Detect which cell encompasses the target text, then output its [x, y] center coordinate. 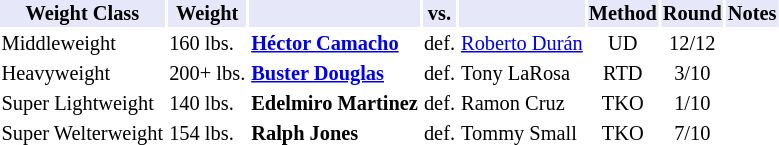
Heavyweight [82, 74]
160 lbs. [208, 44]
Middleweight [82, 44]
Round [692, 14]
1/10 [692, 104]
Ramon Cruz [522, 104]
Super Lightweight [82, 104]
RTD [622, 74]
Buster Douglas [335, 74]
Edelmiro Martinez [335, 104]
12/12 [692, 44]
200+ lbs. [208, 74]
Weight Class [82, 14]
Roberto Durán [522, 44]
Notes [752, 14]
Tony LaRosa [522, 74]
UD [622, 44]
3/10 [692, 74]
140 lbs. [208, 104]
vs. [439, 14]
Weight [208, 14]
Héctor Camacho [335, 44]
Method [622, 14]
TKO [622, 104]
